Provide the [x, y] coordinate of the cell's center where the given text is located.  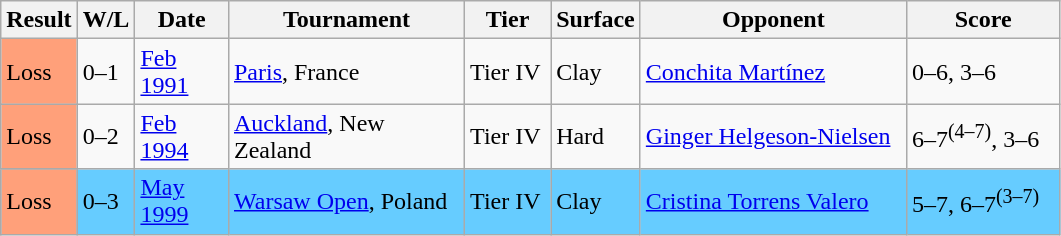
Auckland, New Zealand [346, 136]
0–6, 3–6 [983, 72]
Tier [508, 20]
6–7(4–7), 3–6 [983, 136]
Feb 1991 [182, 72]
Ginger Helgeson-Nielsen [773, 136]
Feb 1994 [182, 136]
Cristina Torrens Valero [773, 202]
Conchita Martínez [773, 72]
Warsaw Open, Poland [346, 202]
W/L [106, 20]
Paris, France [346, 72]
Date [182, 20]
May 1999 [182, 202]
5–7, 6–7(3–7) [983, 202]
Hard [596, 136]
0–2 [106, 136]
Opponent [773, 20]
0–1 [106, 72]
Tournament [346, 20]
Result [39, 20]
Surface [596, 20]
0–3 [106, 202]
Score [983, 20]
